Locate the cell with the specified text and output its (X, Y) center coordinate. 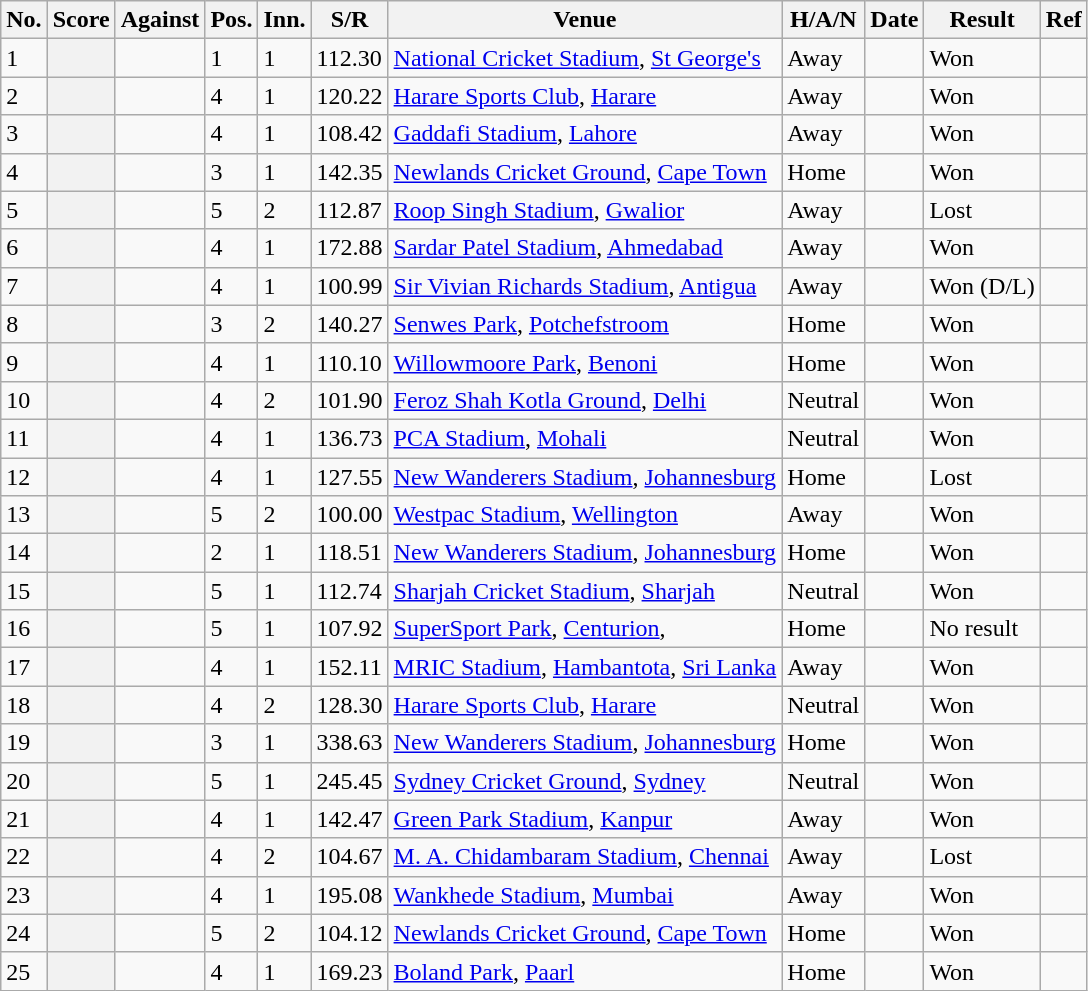
120.22 (350, 96)
25 (24, 971)
9 (24, 362)
Sir Vivian Richards Stadium, Antigua (585, 286)
24 (24, 933)
Score (81, 20)
100.00 (350, 515)
Gaddafi Stadium, Lahore (585, 134)
104.67 (350, 857)
H/A/N (824, 20)
152.11 (350, 667)
338.63 (350, 743)
108.42 (350, 134)
Venue (585, 20)
Pos. (232, 20)
245.45 (350, 781)
Won (D/L) (982, 286)
195.08 (350, 895)
112.87 (350, 210)
Feroz Shah Kotla Ground, Delhi (585, 400)
10 (24, 400)
Senwes Park, Potchefstroom (585, 324)
Sharjah Cricket Stadium, Sharjah (585, 591)
7 (24, 286)
16 (24, 629)
19 (24, 743)
S/R (350, 20)
107.92 (350, 629)
Green Park Stadium, Kanpur (585, 819)
6 (24, 248)
112.74 (350, 591)
136.73 (350, 438)
Westpac Stadium, Wellington (585, 515)
Wankhede Stadium, Mumbai (585, 895)
15 (24, 591)
112.30 (350, 58)
No result (982, 629)
110.10 (350, 362)
Date (894, 20)
20 (24, 781)
PCA Stadium, Mohali (585, 438)
SuperSport Park, Centurion, (585, 629)
100.99 (350, 286)
142.35 (350, 172)
National Cricket Stadium, St George's (585, 58)
14 (24, 553)
104.12 (350, 933)
Against (160, 20)
23 (24, 895)
M. A. Chidambaram Stadium, Chennai (585, 857)
17 (24, 667)
Sydney Cricket Ground, Sydney (585, 781)
MRIC Stadium, Hambantota, Sri Lanka (585, 667)
22 (24, 857)
Ref (1064, 20)
127.55 (350, 477)
18 (24, 705)
101.90 (350, 400)
21 (24, 819)
142.47 (350, 819)
12 (24, 477)
Result (982, 20)
Boland Park, Paarl (585, 971)
140.27 (350, 324)
172.88 (350, 248)
Roop Singh Stadium, Gwalior (585, 210)
Inn. (284, 20)
8 (24, 324)
11 (24, 438)
Sardar Patel Stadium, Ahmedabad (585, 248)
No. (24, 20)
Willowmoore Park, Benoni (585, 362)
169.23 (350, 971)
118.51 (350, 553)
128.30 (350, 705)
13 (24, 515)
